Output the (x, y) coordinate of the center of the cell containing the given text.  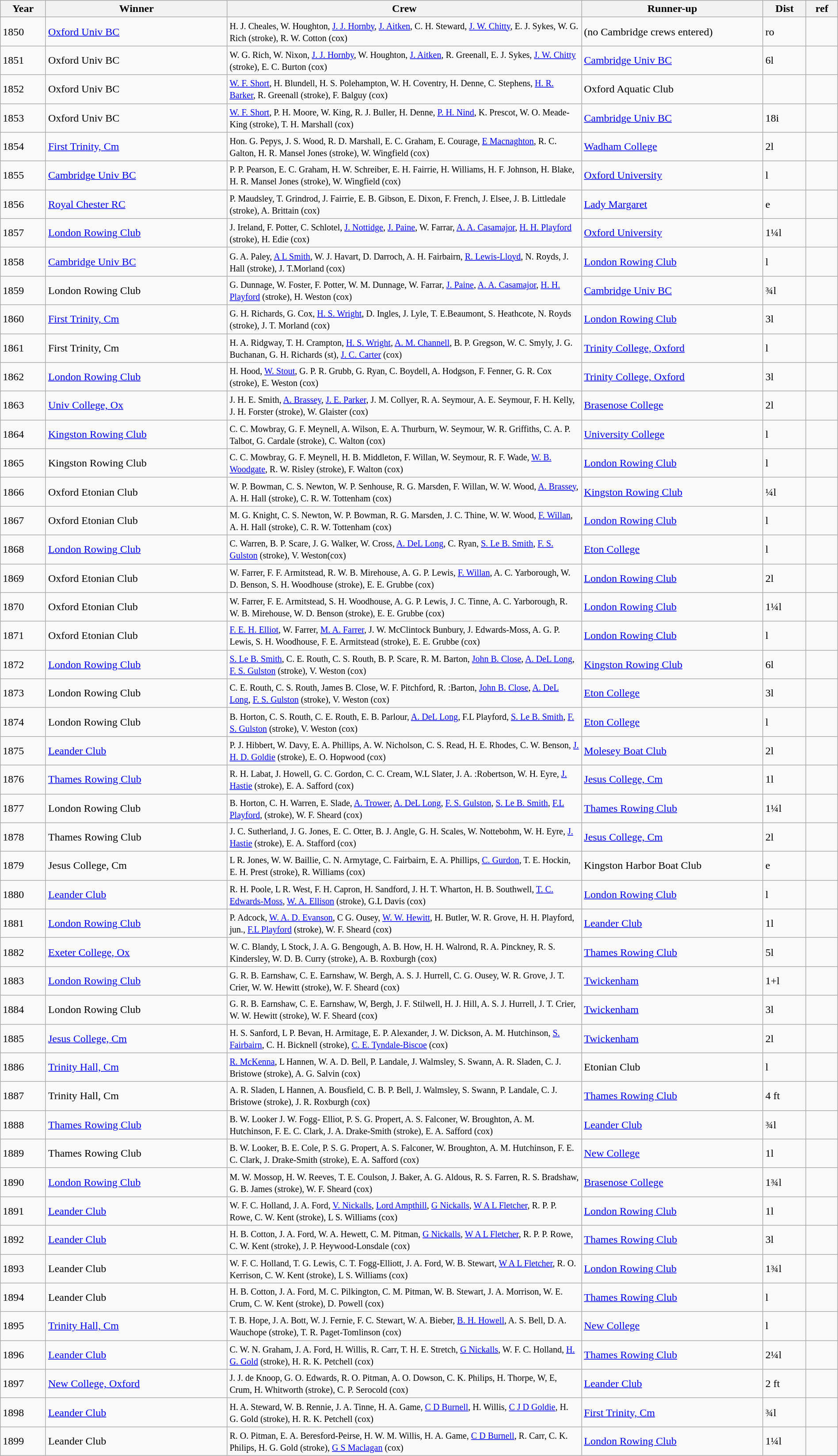
H. B. Cotton, J. A. Ford, W. A. Hewett, C. M. Pitman, G Nickalls, W A L Fletcher, R. P. P. Rowe, C. W. Kent (stroke), J. P. Heywood-Lonsdale (cox) (404, 1240)
1875 (23, 751)
Year (23, 9)
ref (822, 9)
1852 (23, 89)
2 ft (784, 1384)
2¼l (784, 1355)
1889 (23, 1153)
C. C. Mowbray, G. F. Meynell, H. B. Middleton, F. Willan, W. Seymour, R. F. Wade, W. B. Woodgate, R. W. Risley (stroke), F. Walton (cox) (404, 463)
1886 (23, 1067)
1873 (23, 693)
1859 (23, 290)
1881 (23, 923)
1870 (23, 607)
R. H. Labat, J. Howell, G. C. Gordon, C. C. Cream, W.L Slater, J. A. :Robertson, W. H. Eyre, J. Hastie (stroke), E. A. Safford (cox) (404, 779)
J. H. E. Smith, A. Brassey, J. E. Parker, J. M. Collyer, R. A. Seymour, A. E. Seymour, F. H. Kelly, J. H. Forster (stroke), W. Glaister (cox) (404, 406)
1896 (23, 1355)
5l (784, 952)
1860 (23, 319)
P. P. Pearson, E. C. Graham, H. W. Schreiber, E. H. Fairrie, H. Williams, H. F. Johnson, H. Blake, H. R. Mansel Jones (stroke), W. Wingfield (cox) (404, 175)
1857 (23, 233)
L R. Jones, W. W. Baillie, C. N. Armytage, C. Fairbairn, E. A. Phillips, C. Gurdon, T. E. Hockin, E. H. Prest (stroke), R. Williams (cox) (404, 866)
C. E. Routh, C. S. Routh, James B. Close, W. F. Pitchford, R. :Barton, John B. Close, A. DeL Long, F. S. Gulston (stroke), V. Weston (cox) (404, 693)
Univ College, Ox (136, 406)
P. Adcock, W. A. D. Evanson, C G. Ousey, W. W. Hewitt, H. Butler, W. R. Grove, H. H. Playford, jun., F.L Playford (stroke), W. F. Sheard (cox) (404, 923)
1888 (23, 1125)
Molesey Boat Club (673, 751)
H. J. Cheales, W. Houghton, J. J. Hornby, J. Aitken, C. H. Steward, J. W. Chitty, E. J. Sykes, W. G. Rich (stroke), R. W. Cotton (cox) (404, 32)
1877 (23, 808)
1850 (23, 32)
1887 (23, 1096)
Kingston Harbor Boat Club (673, 866)
W. G. Rich, W. Nixon, J. J. Hornby, W. Houghton, J. Aitken, R. Greenall, E. J. Sykes, J. W. Chitty (stroke), E. C. Burton (cox) (404, 60)
C. Warren, B. P. Scare, J. G. Walker, W. Cross, A. DeL Long, C. Ryan, S. Le B. Smith, F. S. Gulston (stroke), V. Weston(cox) (404, 549)
B. Horton, C. S. Routh, C. E. Routh, E. B. Parlour, A. DeL Long, F.L Playford, S. Le B. Smith, F. S. Gulston (stroke), V. Weston (cox) (404, 722)
1885 (23, 1038)
1895 (23, 1326)
H. A. Steward, W. B. Rennie, J. A. Tinne, H. A. Game, C D Burnell, H. Willis, C J D Goldie, H. G. Gold (stroke), H. R. K. Petchell (cox) (404, 1412)
1890 (23, 1182)
1894 (23, 1297)
1866 (23, 492)
1883 (23, 981)
1880 (23, 895)
Wadham College (673, 147)
J. J. de Knoop, G. O. Edwards, R. O. Pitman, A. O. Dowson, C. K. Philips, H. Thorpe, W, E, Crum, H. Whitworth (stroke), C. P. Serocold (cox) (404, 1384)
1868 (23, 549)
R. McKenna, L Hannen, W. A. D. Bell, P. Landale, J. Walmsley, S. Swann, A. R. Sladen, C. J. Bristowe (stroke), A. G. Salvin (cox) (404, 1067)
1853 (23, 118)
W. C. Blandy, L Stock, J. A. G. Bengough, A. B. How, H. H. Walrond, R. A. Pinckney, R. S. Kindersley, W. D. B. Curry (stroke), A. B. Roxburgh (cox) (404, 952)
1864 (23, 434)
Runner-up (673, 9)
1874 (23, 722)
Royal Chester RC (136, 204)
1899 (23, 1441)
R. O. Pitman, E. A. Beresford-Peirse, H. W. M. Willis, H. A. Game, C D Burnell, R. Carr, C. K. Philips, H. G. Gold (stroke), G S Maclagan (cox) (404, 1441)
1876 (23, 779)
H. A. Ridgway, T. H. Crampton, H. S. Wright, A. M. Channell, B. P. Gregson, W. C. Smyly, J. G. Buchanan, G. H. Richards (st), J. C. Carter (cox) (404, 348)
1891 (23, 1211)
1892 (23, 1240)
Lady Margaret (673, 204)
1897 (23, 1384)
1861 (23, 348)
G. H. Richards, G. Cox, H. S. Wright, D. Ingles, J. Lyle, T. E.Beaumont, S. Heathcote, N. Royds (stroke), J. T. Morland (cox) (404, 319)
1856 (23, 204)
H. B. Cotton, J. A. Ford, M. C. Pilkington, C. M. Pitman, W. B. Stewart, J. A. Morrison, W. E. Crum, C. W. Kent (stroke), D. Powell (cox) (404, 1297)
1863 (23, 406)
1867 (23, 521)
Dist (784, 9)
ro (784, 32)
1871 (23, 636)
J. C. Sutherland, J. G. Jones, E. C. Otter, B. J. Angle, G. H. Scales, W. Nottebohm, W. H. Eyre, J. Hastie (stroke), E. A. Stafford (cox) (404, 837)
W. P. Bowman, C. S. Newton, W. P. Senhouse, R. G. Marsden, F. Willan, W. W. Wood, A. Brassey, A. H. Hall (stroke), C. R. W. Tottenham (cox) (404, 492)
1862 (23, 377)
1872 (23, 664)
Oxford Aquatic Club (673, 89)
1898 (23, 1412)
1865 (23, 463)
P. J. Hibbert, W. Davy, E. A. Phillips, A. W. Nicholson, C. S. Read, H. E. Rhodes, C. W. Benson, J. H. D. Goldie (stroke), E. O. Hopwood (cox) (404, 751)
Etonian Club (673, 1067)
University College (673, 434)
1893 (23, 1268)
(no Cambridge crews entered) (673, 32)
New College, Oxford (136, 1384)
18i (784, 118)
1884 (23, 1010)
1855 (23, 175)
P. Maudsley, T. Grindrod, J. Fairrie, E. B. Gibson, E. Dixon, F. French, J. Elsee, J. B. Littledale (stroke), A. Brittain (cox) (404, 204)
G. A. Paley, A L Smith, W. J. Havart, D. Darroch, A. H. Fairbairn, R. Lewis-Lloyd, N. Royds, J. Hall (stroke), J. T.Morland (cox) (404, 262)
Exeter College, Ox (136, 952)
W. F. Short, H. Blundell, H. S. Polehampton, W. H. Coventry, H. Denne, C. Stephens, H. R. Barker, R. Greenall (stroke), F. Balguy (cox) (404, 89)
S. Le B. Smith, C. E. Routh, C. S. Routh, B. P. Scare, R. M. Barton, John B. Close, A. DeL Long, F. S. Gulston (stroke), V. Weston (cox) (404, 664)
G. Dunnage, W. Foster, F. Potter, W. M. Dunnage, W. Farrar, J. Paine, A. A. Casamajor, H. H. Playford (stroke), H. Weston (cox) (404, 290)
1851 (23, 60)
A. R. Sladen, L Hannen, A. Bousfield, C. B. P. Bell, J. Walmsley, S. Swann, P. Landale, C. J. Bristowe (stroke), J. R. Roxburgh (cox) (404, 1096)
Hon. G. Pepys, J. S. Wood, R. D. Marshall, E. C. Graham, E. Courage, E Macnaghton, R. C. Galton, H. R. Mansel Jones (stroke), W. Wingfield (cox) (404, 147)
¼l (784, 492)
1878 (23, 837)
T. B. Hope, J. A. Bott, W. J. Fernie, F. C. Stewart, W. A. Bieber, B. H. Howell, A. S. Bell, D. A. Wauchope (stroke), T. R. Paget-Tomlinson (cox) (404, 1326)
M. W. Mossop, H. W. Reeves, T. E. Coulson, J. Baker, A. G. Aldous, R. S. Farren, R. S. Bradshaw, G. B. James (stroke), W. F. Sheard (cox) (404, 1182)
J. Ireland, F. Potter, C. Schlotel, J. Nottidge, J. Paine, W. Farrar, A. A. Casamajor, H. H. Playford (stroke), H. Edie (cox) (404, 233)
Winner (136, 9)
1869 (23, 578)
M. G. Knight, C. S. Newton, W. P. Bowman, R. G. Marsden, J. C. Thine, W. W. Wood, F. Willan, A. H. Hall (stroke), C. R. W. Tottenham (cox) (404, 521)
Crew (404, 9)
B. Horton, C. H. Warren, E. Slade, A. Trower, A. DeL Long, F. S. Gulston, S. Le B. Smith, F.L Playford, (stroke), W. F. Sheard (cox) (404, 808)
G. R. B. Earnshaw, C. E. Earnshaw, W, Bergh, J. F. Stilwell, H. J. Hill, A. S. J. Hurrell, J. T. Crier, W. W. Hewitt (stroke), W. F. Sheard (cox) (404, 1010)
C. C. Mowbray, G. F. Meynell, A. Wilson, E. A. Thurburn, W. Seymour, W. R. Griffiths, C. A. P. Talbot, G. Cardale (stroke), C. Walton (cox) (404, 434)
G. R. B. Earnshaw, C. E. Earnshaw, W. Bergh, A. S. J. Hurrell, C. G. Ousey, W. R. Grove, J. T. Crier, W. W. Hewitt (stroke), W. F. Sheard (cox) (404, 981)
1882 (23, 952)
4 ft (784, 1096)
R. H. Poole, L R. West, F. H. Capron, H. Sandford, J. H. T. Wharton, H. B. Southwell, T. C. Edwards-Moss, W. A. Ellison (stroke), G.L Davis (cox) (404, 895)
1854 (23, 147)
C. W. N. Graham, J. A. Ford, H. Willis, R. Carr, T. H. E. Stretch, G Nickalls, W. F. C. Holland, H. G. Gold (stroke), H. R. K. Petchell (cox) (404, 1355)
1+l (784, 981)
W. F. Short, P. H. Moore, W. King, R. J. Buller, H. Denne, P. H. Nind, K. Prescot, W. O. Meade-King (stroke), T. H. Marshall (cox) (404, 118)
1879 (23, 866)
1858 (23, 262)
W. F. C. Holland, J. A. Ford, V. Nickalls, Lord Ampthill, G Nickalls, W A L Fletcher, R. P. P. Rowe, C. W. Kent (stroke), L S. Williams (cox) (404, 1211)
H. Hood, W. Stout, G. P. R. Grubb, G. Ryan, C. Boydell, A. Hodgson, F. Fenner, G. R. Cox (stroke), E. Weston (cox) (404, 377)
